Pinpoint the cell where the given text exists, returning its [X, Y] midpoint coordinate. 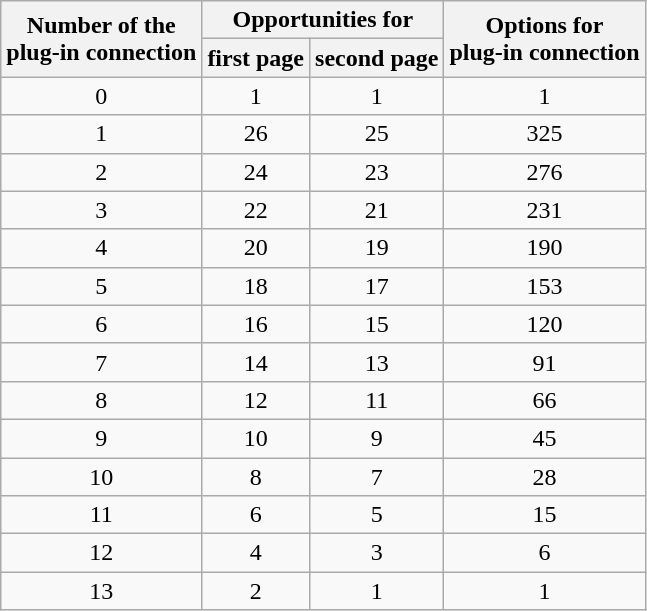
Number of theplug-in connection [102, 39]
24 [256, 172]
23 [377, 172]
153 [544, 286]
18 [256, 286]
Opportunities for [323, 20]
45 [544, 438]
25 [377, 134]
91 [544, 362]
21 [377, 210]
190 [544, 248]
28 [544, 477]
Options forplug-in connection [544, 39]
325 [544, 134]
120 [544, 324]
17 [377, 286]
second page [377, 58]
16 [256, 324]
26 [256, 134]
19 [377, 248]
231 [544, 210]
0 [102, 96]
66 [544, 400]
first page [256, 58]
20 [256, 248]
22 [256, 210]
276 [544, 172]
14 [256, 362]
